Provide the [X, Y] coordinate of the cell's center where the given text is located.  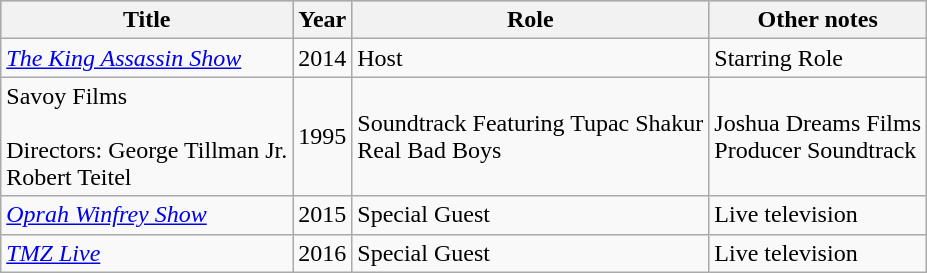
2015 [322, 215]
Other notes [818, 20]
2014 [322, 58]
Joshua Dreams FilmsProducer Soundtrack [818, 136]
The King Assassin Show [147, 58]
Year [322, 20]
Starring Role [818, 58]
Savoy FilmsDirectors: George Tillman Jr.Robert Teitel [147, 136]
2016 [322, 253]
1995 [322, 136]
Host [530, 58]
TMZ Live [147, 253]
Role [530, 20]
Soundtrack Featuring Tupac ShakurReal Bad Boys [530, 136]
Oprah Winfrey Show [147, 215]
Title [147, 20]
